Find where the given text appears and provide that cell's center as (X, Y) coordinate. 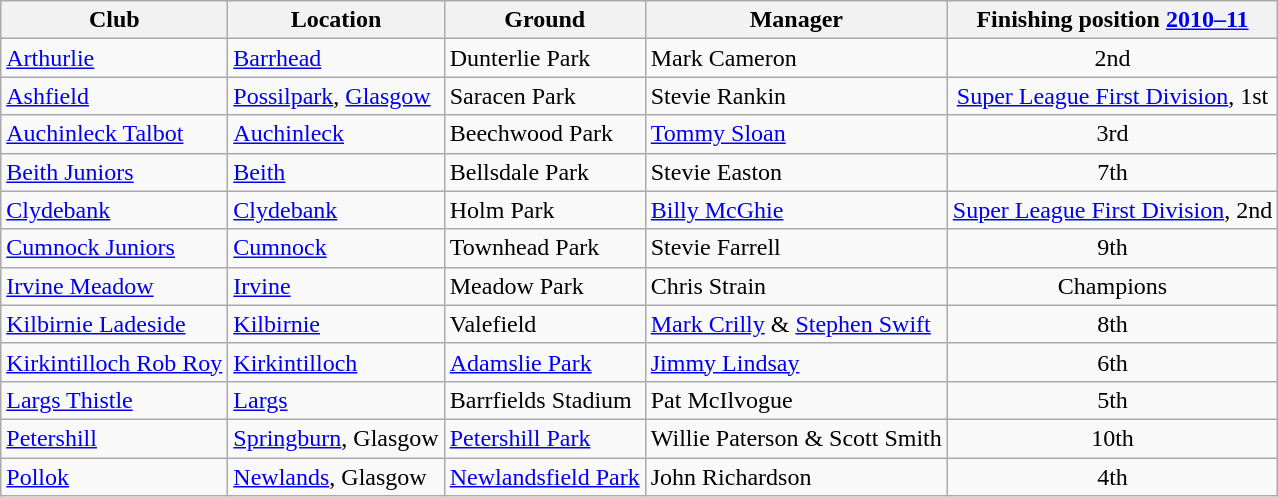
3rd (1112, 134)
Beith (336, 172)
Kilbirnie (336, 324)
Valefield (544, 324)
Beith Juniors (114, 172)
4th (1112, 477)
Meadow Park (544, 286)
Ashfield (114, 96)
Willie Paterson & Scott Smith (796, 438)
Townhead Park (544, 248)
Tommy Sloan (796, 134)
Possilpark, Glasgow (336, 96)
Stevie Rankin (796, 96)
7th (1112, 172)
Location (336, 20)
Kirkintilloch (336, 362)
Bellsdale Park (544, 172)
Adamslie Park (544, 362)
Largs (336, 400)
Auchinleck (336, 134)
John Richardson (796, 477)
Stevie Farrell (796, 248)
5th (1112, 400)
Largs Thistle (114, 400)
Mark Crilly & Stephen Swift (796, 324)
Auchinleck Talbot (114, 134)
2nd (1112, 58)
10th (1112, 438)
Kirkintilloch Rob Roy (114, 362)
Finishing position 2010–11 (1112, 20)
Manager (796, 20)
Cumnock (336, 248)
Stevie Easton (796, 172)
Newlands, Glasgow (336, 477)
Petershill (114, 438)
Dunterlie Park (544, 58)
Champions (1112, 286)
Mark Cameron (796, 58)
Ground (544, 20)
Barrhead (336, 58)
Barrfields Stadium (544, 400)
Irvine (336, 286)
Holm Park (544, 210)
Irvine Meadow (114, 286)
Beechwood Park (544, 134)
6th (1112, 362)
Arthurlie (114, 58)
Chris Strain (796, 286)
Springburn, Glasgow (336, 438)
9th (1112, 248)
Saracen Park (544, 96)
8th (1112, 324)
Super League First Division, 1st (1112, 96)
Pollok (114, 477)
Cumnock Juniors (114, 248)
Jimmy Lindsay (796, 362)
Billy McGhie (796, 210)
Pat McIlvogue (796, 400)
Newlandsfield Park (544, 477)
Petershill Park (544, 438)
Kilbirnie Ladeside (114, 324)
Club (114, 20)
Super League First Division, 2nd (1112, 210)
